Locate the cell with the specified text and output its [x, y] center coordinate. 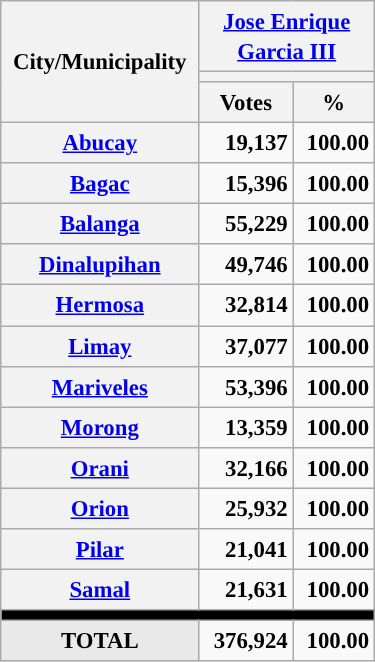
15,396 [246, 184]
Morong [100, 428]
376,924 [246, 640]
Votes [246, 102]
Balanga [100, 224]
Orani [100, 468]
19,137 [246, 144]
Jose Enrique Garcia III [287, 36]
TOTAL [100, 640]
Abucay [100, 144]
Dinalupihan [100, 264]
% [334, 102]
13,359 [246, 428]
53,396 [246, 386]
32,814 [246, 306]
Orion [100, 508]
Bagac [100, 184]
Mariveles [100, 386]
55,229 [246, 224]
21,041 [246, 550]
Hermosa [100, 306]
25,932 [246, 508]
37,077 [246, 346]
Pilar [100, 550]
City/Municipality [100, 62]
21,631 [246, 590]
Samal [100, 590]
32,166 [246, 468]
Limay [100, 346]
49,746 [246, 264]
